Capture the cell that displays the provided text and extract its [x, y] central coordinate. 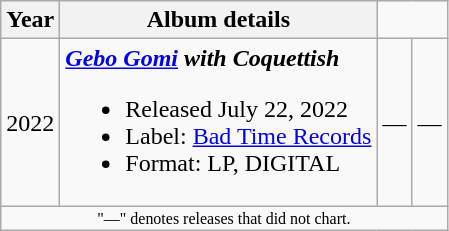
Gebo Gomi with CoquettishReleased July 22, 2022Label: Bad Time RecordsFormat: LP, DIGITAL [218, 122]
"—" denotes releases that did not chart. [224, 218]
Year [30, 20]
Album details [218, 20]
2022 [30, 122]
